Provide the (X, Y) coordinate of the cell's center where the given text is located.  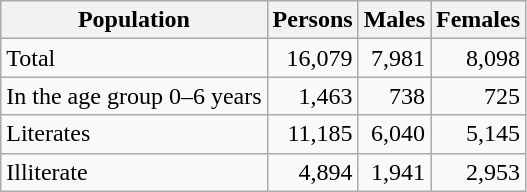
4,894 (312, 172)
Illiterate (134, 172)
725 (478, 96)
5,145 (478, 134)
In the age group 0–6 years (134, 96)
7,981 (394, 58)
11,185 (312, 134)
738 (394, 96)
Population (134, 20)
Literates (134, 134)
Males (394, 20)
16,079 (312, 58)
8,098 (478, 58)
1,463 (312, 96)
6,040 (394, 134)
Total (134, 58)
2,953 (478, 172)
Persons (312, 20)
1,941 (394, 172)
Females (478, 20)
